Return [X, Y] of the center of cell containing provided text 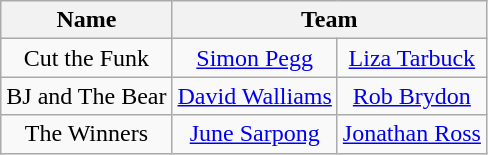
The Winners [86, 134]
Team [329, 20]
David Walliams [254, 96]
Liza Tarbuck [412, 58]
Cut the Funk [86, 58]
Simon Pegg [254, 58]
June Sarpong [254, 134]
Rob Brydon [412, 96]
BJ and The Bear [86, 96]
Jonathan Ross [412, 134]
Name [86, 20]
